Identify which cell holds the provided text, then report its [X, Y] central coordinate. 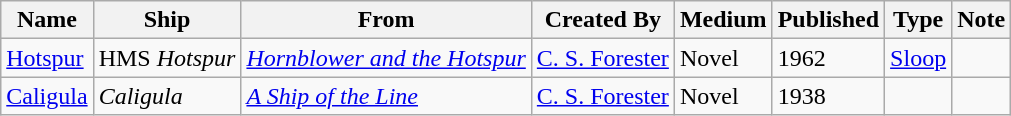
1938 [828, 96]
Type [918, 20]
Name [47, 20]
Created By [602, 20]
Hotspur [47, 58]
HMS Hotspur [167, 58]
1962 [828, 58]
Hornblower and the Hotspur [386, 58]
Note [982, 20]
Ship [167, 20]
Sloop [918, 58]
From [386, 20]
Medium [723, 20]
Published [828, 20]
A Ship of the Line [386, 96]
